Output the [X, Y] coordinate of the center of the cell containing the given text.  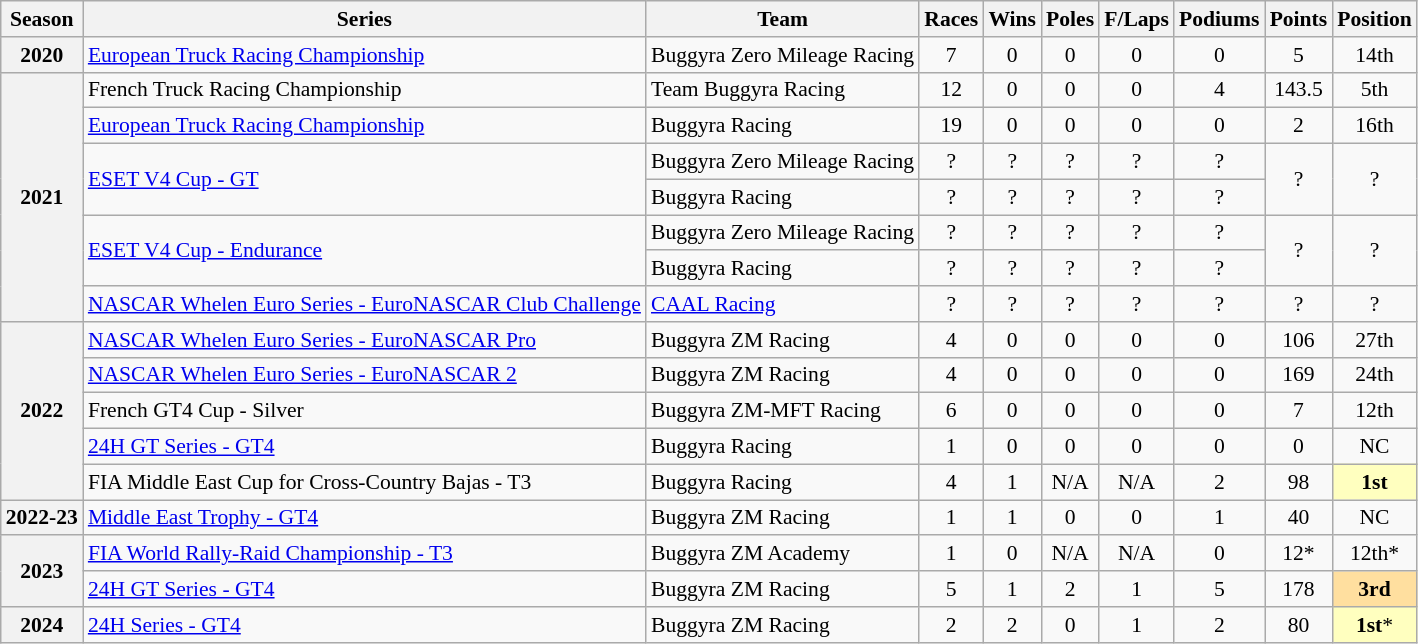
3rd [1374, 589]
1st [1374, 482]
French GT4 Cup - Silver [364, 411]
12th [1374, 411]
16th [1374, 126]
Podiums [1220, 19]
12* [1299, 554]
Wins [1012, 19]
6 [951, 411]
40 [1299, 518]
FIA World Rally-Raid Championship - T3 [364, 554]
19 [951, 126]
24th [1374, 375]
NASCAR Whelen Euro Series - EuroNASCAR 2 [364, 375]
2024 [42, 625]
143.5 [1299, 90]
French Truck Racing Championship [364, 90]
2023 [42, 572]
169 [1299, 375]
FIA Middle East Cup for Cross-Country Bajas - T3 [364, 482]
CAAL Racing [782, 304]
Position [1374, 19]
Season [42, 19]
Points [1299, 19]
27th [1374, 340]
Series [364, 19]
5th [1374, 90]
106 [1299, 340]
14th [1374, 55]
Buggyra ZM Academy [782, 554]
178 [1299, 589]
2022-23 [42, 518]
98 [1299, 482]
NASCAR Whelen Euro Series - EuroNASCAR Pro [364, 340]
Buggyra ZM-MFT Racing [782, 411]
ESET V4 Cup - GT [364, 180]
NASCAR Whelen Euro Series - EuroNASCAR Club Challenge [364, 304]
F/Laps [1136, 19]
Poles [1070, 19]
12 [951, 90]
Team Buggyra Racing [782, 90]
1st* [1374, 625]
2021 [42, 196]
12th* [1374, 554]
2020 [42, 55]
Middle East Trophy - GT4 [364, 518]
Races [951, 19]
Team [782, 19]
80 [1299, 625]
2022 [42, 411]
24H Series - GT4 [364, 625]
ESET V4 Cup - Endurance [364, 250]
